From the cell containing the given text, extract its center point as (X, Y) coordinate. 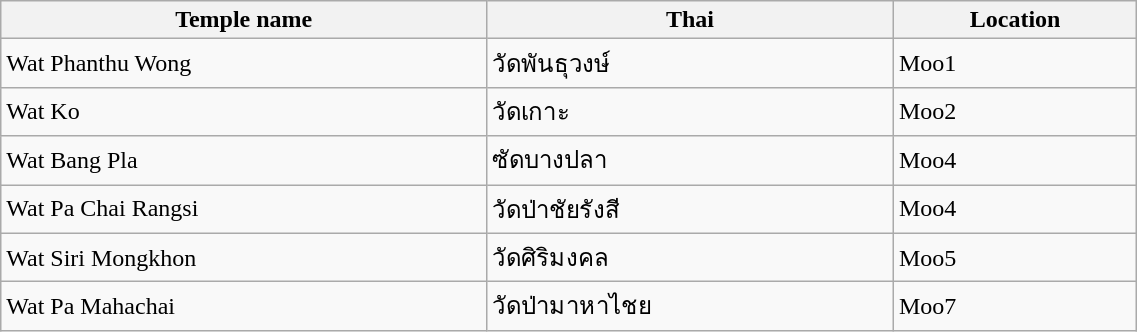
Wat Siri Mongkhon (244, 258)
Moo7 (1014, 306)
Thai (690, 20)
วัดป่าชัยรังสี (690, 208)
วัดป่ามาหาไชย (690, 306)
Wat Pa Chai Rangsi (244, 208)
ซัดบางปลา (690, 160)
Wat Pa Mahachai (244, 306)
Wat Phanthu Wong (244, 64)
Moo5 (1014, 258)
วัดศิริมงคล (690, 258)
Temple name (244, 20)
Wat Ko (244, 112)
Moo1 (1014, 64)
Wat Bang Pla (244, 160)
วัดเกาะ (690, 112)
วัดพันธุวงษ์ (690, 64)
Location (1014, 20)
Moo2 (1014, 112)
